Detect which cell encompasses the target text, then output its [X, Y] center coordinate. 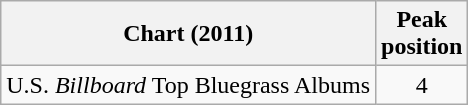
U.S. Billboard Top Bluegrass Albums [188, 85]
Chart (2011) [188, 34]
Peakposition [422, 34]
4 [422, 85]
